Provide the (x, y) coordinate of the cell's center where the given text is located.  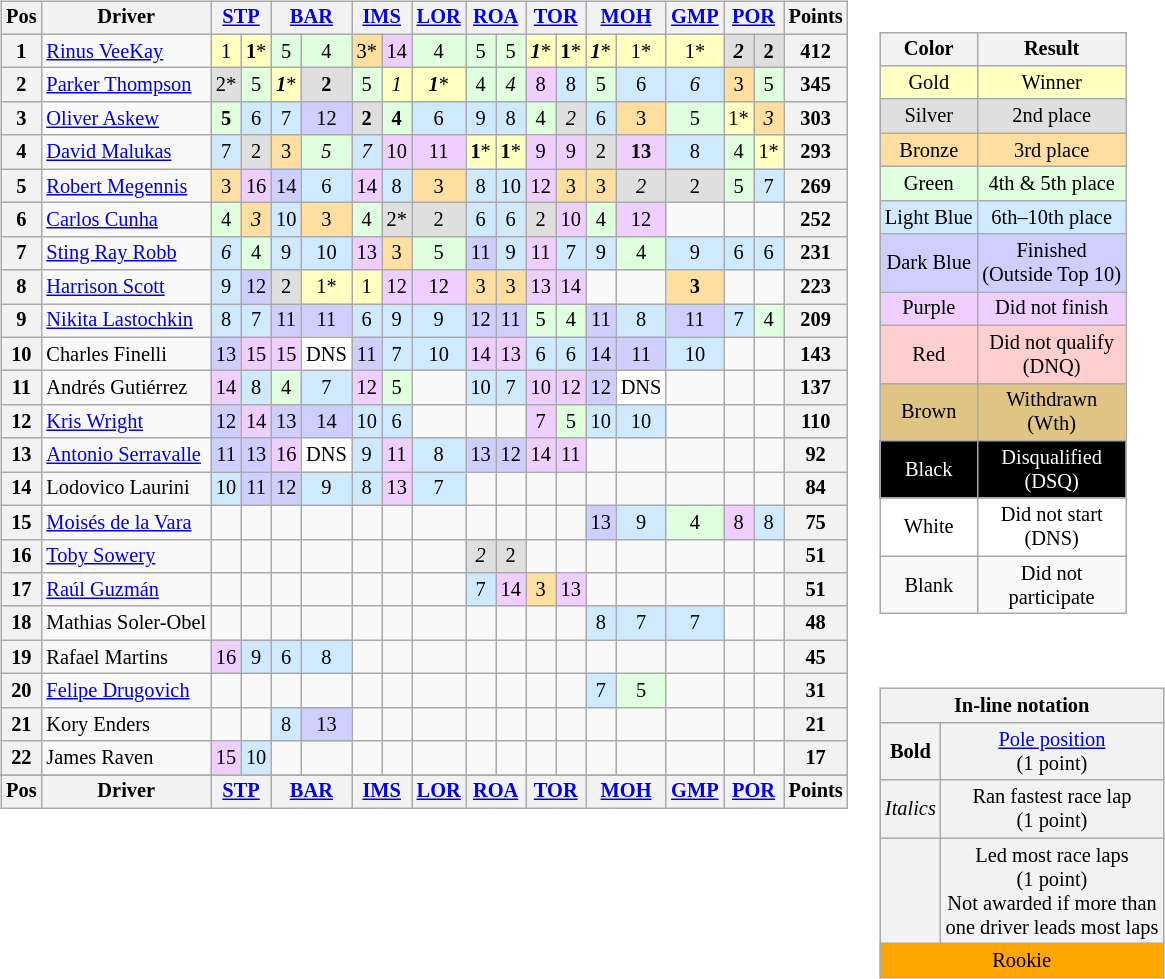
Result (1051, 49)
137 (816, 388)
Purple (928, 309)
Led most race laps(1 point)Not awarded if more thanone driver leads most laps (1052, 891)
Bold (910, 752)
Kory Enders (126, 724)
Parker Thompson (126, 85)
Silver (928, 116)
Brown (928, 412)
Raúl Guzmán (126, 590)
White (928, 527)
48 (816, 623)
Robert Megennis (126, 186)
Color (928, 49)
Did notparticipate (1051, 585)
Antonio Serravalle (126, 455)
Did not start(DNS) (1051, 527)
Finished(Outside Top 10) (1051, 263)
Did not finish (1051, 309)
Pole position(1 point) (1052, 752)
Disqualified(DSQ) (1051, 470)
Green (928, 184)
3rd place (1051, 150)
345 (816, 85)
Bronze (928, 150)
3* (367, 51)
Did not qualify(DNQ) (1051, 354)
84 (816, 489)
209 (816, 321)
92 (816, 455)
Oliver Askew (126, 119)
75 (816, 522)
Charles Finelli (126, 354)
Andrés Gutiérrez (126, 388)
Moisés de la Vara (126, 522)
269 (816, 186)
Ran fastest race lap(1 point) (1052, 809)
143 (816, 354)
252 (816, 220)
19 (21, 657)
Italics (910, 809)
Dark Blue (928, 263)
31 (816, 691)
Sting Ray Robb (126, 253)
Harrison Scott (126, 287)
Red (928, 354)
Rinus VeeKay (126, 51)
Gold (928, 83)
293 (816, 152)
Blank (928, 585)
Toby Sowery (126, 556)
231 (816, 253)
Lodovico Laurini (126, 489)
2nd place (1051, 116)
Nikita Lastochkin (126, 321)
Withdrawn(Wth) (1051, 412)
Rafael Martins (126, 657)
6th–10th place (1051, 217)
110 (816, 422)
Winner (1051, 83)
223 (816, 287)
303 (816, 119)
4th & 5th place (1051, 184)
David Malukas (126, 152)
James Raven (126, 758)
22 (21, 758)
Felipe Drugovich (126, 691)
Mathias Soler-Obel (126, 623)
Black (928, 470)
20 (21, 691)
18 (21, 623)
Kris Wright (126, 422)
Carlos Cunha (126, 220)
45 (816, 657)
Light Blue (928, 217)
Rookie (1022, 961)
412 (816, 51)
In-line notation (1022, 706)
